Identify which cell holds the provided text, then report its [X, Y] central coordinate. 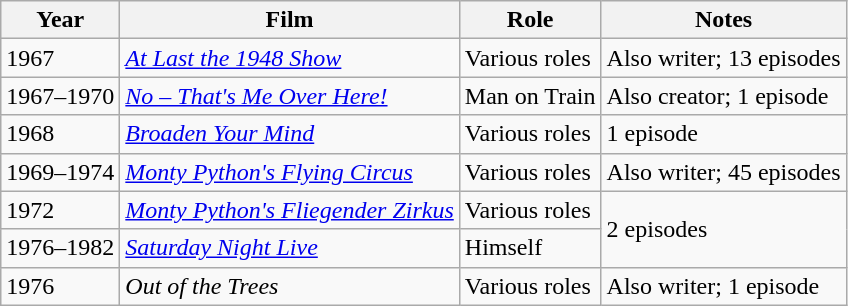
Also writer; 13 episodes [724, 58]
Broaden Your Mind [290, 134]
1967–1970 [60, 96]
Also writer; 45 episodes [724, 172]
1968 [60, 134]
Year [60, 20]
1967 [60, 58]
Also creator; 1 episode [724, 96]
1976 [60, 286]
Out of the Trees [290, 286]
Himself [530, 248]
Also writer; 1 episode [724, 286]
Man on Train [530, 96]
Role [530, 20]
2 episodes [724, 229]
Monty Python's Fliegender Zirkus [290, 210]
Saturday Night Live [290, 248]
Monty Python's Flying Circus [290, 172]
No – That's Me Over Here! [290, 96]
At Last the 1948 Show [290, 58]
1972 [60, 210]
1976–1982 [60, 248]
Film [290, 20]
1 episode [724, 134]
Notes [724, 20]
1969–1974 [60, 172]
